Identify which cell holds the provided text, then report its (x, y) central coordinate. 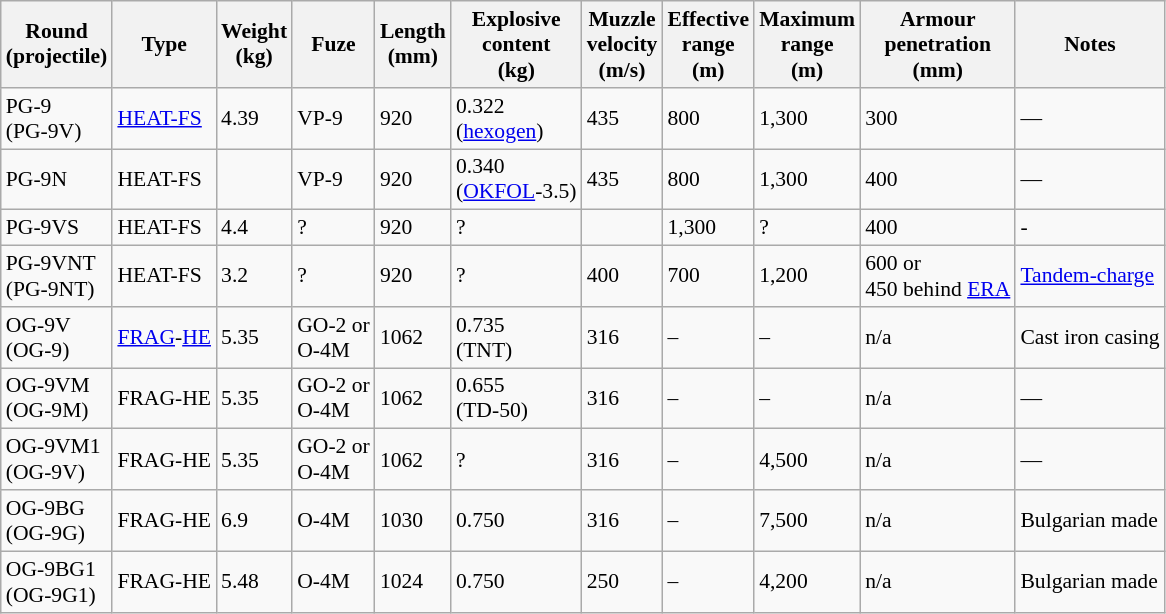
3.2 (254, 276)
Notes (1090, 44)
600 or450 behind ERA (938, 276)
300 (938, 118)
Maximumrange(m) (807, 44)
Round(projectile) (57, 44)
0.655(TD-50) (516, 398)
0.340(OKFOL-3.5) (516, 180)
OG-9V(OG-9) (57, 338)
1024 (413, 582)
4,500 (807, 460)
0.322(hexogen) (516, 118)
OG-9BG(OG-9G) (57, 520)
0.735(TNT) (516, 338)
1030 (413, 520)
4.39 (254, 118)
5.48 (254, 582)
Weight(kg) (254, 44)
700 (708, 276)
OG-9BG1(OG-9G1) (57, 582)
6.9 (254, 520)
Tandem-charge (1090, 276)
Type (164, 44)
PG-9N (57, 180)
Effectiverange(m) (708, 44)
1,200 (807, 276)
PG-9VS (57, 228)
Fuze (334, 44)
PG-9(PG-9V) (57, 118)
Armourpenetration(mm) (938, 44)
4,200 (807, 582)
4.4 (254, 228)
OG-9VM1(OG-9V) (57, 460)
250 (622, 582)
Explosivecontent(kg) (516, 44)
- (1090, 228)
PG-9VNT(PG-9NT) (57, 276)
OG-9VM(OG-9M) (57, 398)
Cast iron casing (1090, 338)
7,500 (807, 520)
Muzzlevelocity(m/s) (622, 44)
Length(mm) (413, 44)
